Provide the [x, y] coordinate of the cell's center where the given text is located.  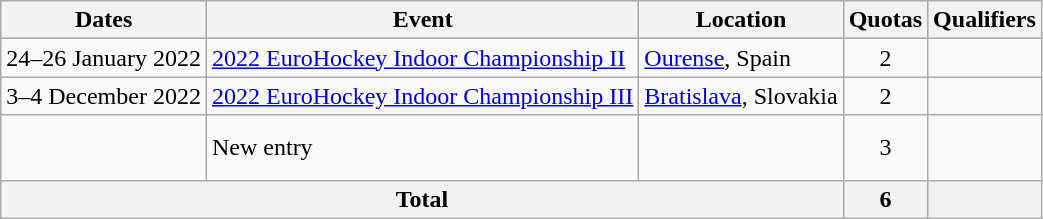
2022 EuroHockey Indoor Championship II [422, 58]
Event [422, 20]
Bratislava, Slovakia [741, 96]
Qualifiers [985, 20]
Dates [104, 20]
New entry [422, 148]
Quotas [885, 20]
Location [741, 20]
Total [422, 199]
3–4 December 2022 [104, 96]
Ourense, Spain [741, 58]
3 [885, 148]
24–26 January 2022 [104, 58]
6 [885, 199]
2022 EuroHockey Indoor Championship III [422, 96]
